Determine the [x, y] coordinate at the center of the cell enclosing the given text.  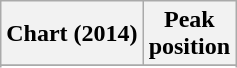
Peakposition [189, 34]
Chart (2014) [72, 34]
